Search for the cell housing the specified text and yield its (x, y) center coordinate. 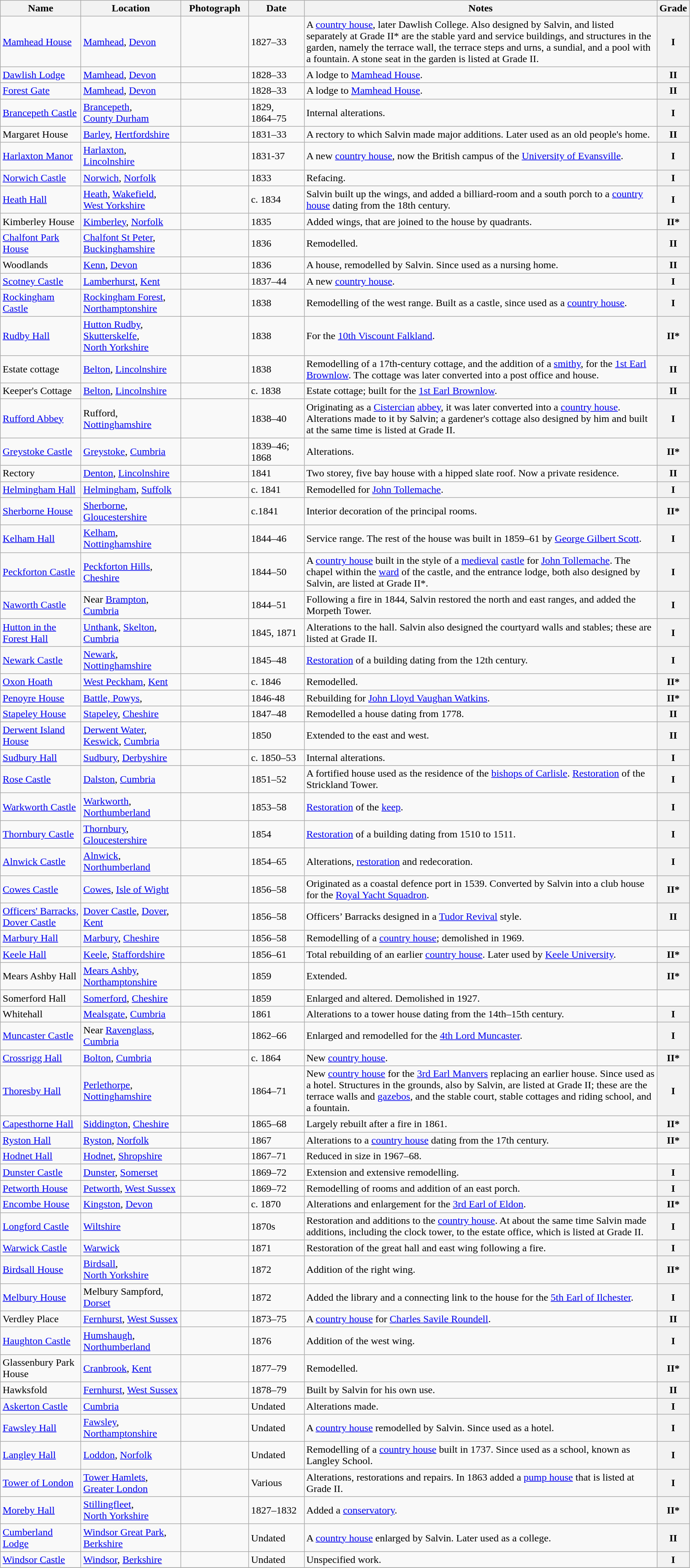
Keele, Staffordshire (131, 954)
Added a conservatory. (481, 1510)
Barley, Hertfordshire (131, 134)
c.1841 (276, 511)
Alterations, restoration and redecoration. (481, 861)
A fortified house used as the residence of the bishops of Carlisle. Restoration of the Strickland Tower. (481, 780)
Remodelled a house dating from 1778. (481, 714)
Alterations to a country house dating from the 17th century. (481, 1140)
Hutton in the Forest Hall (41, 633)
Battle, Powys, (131, 698)
Largely rebuilt after a fire in 1861. (481, 1124)
Helmingham, Suffolk (131, 489)
Siddington, Cheshire (131, 1124)
Glassenbury Park House (41, 1368)
Lamberhurst, Kent (131, 281)
Alterations, restorations and repairs. In 1863 added a pump house that is listed at Grade II. (481, 1483)
Heath, Wakefield,West Yorkshire (131, 199)
Alterations and enlargement for the 3rd Earl of Eldon. (481, 1204)
Warkworth Castle (41, 807)
c. 1864 (276, 1058)
1865–68 (276, 1124)
Thornbury Castle (41, 834)
Alnwick Castle (41, 861)
Cowes, Isle of Wight (131, 889)
Hutton Rudby, Skutterskelfe,North Yorkshire (131, 336)
Rockingham Castle (41, 303)
For the 10th Viscount Falkland. (481, 336)
Two storey, five bay house with a hipped slate roof. Now a private residence. (481, 473)
Muncaster Castle (41, 1035)
1845–48 (276, 660)
1845, 1871 (276, 633)
Brancepeth Castle (41, 112)
1870s (276, 1226)
West Peckham, Kent (131, 682)
Total rebuilding of an earlier country house. Later used by Keele University. (481, 954)
Hawksfold (41, 1390)
1861 (276, 1014)
Unspecified work. (481, 1560)
Humshaugh, Northumberland (131, 1340)
Kenn, Devon (131, 265)
Built by Salvin for his own use. (481, 1390)
Cumbria (131, 1406)
1850 (276, 736)
1831-37 (276, 156)
Dunster, Somerset (131, 1172)
Tower Hamlets,Greater London (131, 1483)
1856–61 (276, 954)
1831–33 (276, 134)
Dover Castle, Dover, Kent (131, 916)
c. 1846 (276, 682)
Forest Gate (41, 91)
Windsor Castle (41, 1560)
Dalston, Cumbria (131, 780)
Reduced in size in 1967–68. (481, 1156)
Peckforton Castle (41, 572)
Cranbrook, Kent (131, 1368)
Rufford, Nottinghamshire (131, 418)
A new country house. (481, 281)
Alterations to the hall. Salvin also designed the courtyard walls and stables; these are listed at Grade II. (481, 633)
Enlarged and remodelled for the 4th Lord Muncaster. (481, 1035)
Refacing. (481, 178)
Birdsall House (41, 1269)
Petworth House (41, 1188)
Warkworth, Northumberland (131, 807)
Encombe House (41, 1204)
Longford Castle (41, 1226)
Rose Castle (41, 780)
Cumberland Lodge (41, 1538)
Restoration of a building dating from the 12th century. (481, 660)
Addition of the right wing. (481, 1269)
Grade (673, 8)
1847–48 (276, 714)
Wiltshire (131, 1226)
1851–52 (276, 780)
Norwich Castle (41, 178)
Mamhead House (41, 41)
Restoration of a building dating from 1510 to 1511. (481, 834)
Enlarged and altered. Demolished in 1927. (481, 998)
Rectory (41, 473)
c. 1870 (276, 1204)
1876 (276, 1340)
Extension and extensive remodelling. (481, 1172)
Near Ravenglass, Cumbria (131, 1035)
Askerton Castle (41, 1406)
1835 (276, 221)
Extended. (481, 976)
Crossrigg Hall (41, 1058)
Greystoke Castle (41, 452)
Dunster Castle (41, 1172)
c. 1834 (276, 199)
Naworth Castle (41, 605)
Penoyre House (41, 698)
1867 (276, 1140)
Keele Hall (41, 954)
Thornbury, Gloucestershire (131, 834)
Sudbury, Derbyshire (131, 758)
Brancepeth,County Durham (131, 112)
1837–44 (276, 281)
Added wings, that are joined to the house by quadrants. (481, 221)
Alterations to a tower house dating from the 14th–15th century. (481, 1014)
Whitehall (41, 1014)
New country house. (481, 1058)
Keeper's Cottage (41, 391)
A house, remodelled by Salvin. Since used as a nursing home. (481, 265)
Estate cottage (41, 369)
1838–40 (276, 418)
Windsor Great Park, Berkshire (131, 1538)
Sherborne, Gloucestershire (131, 511)
Harlaxton, Lincolnshire (131, 156)
Location (131, 8)
Remodelling of rooms and addition of an east porch. (481, 1188)
Bolton, Cumbria (131, 1058)
Restoration of the keep. (481, 807)
Sudbury Hall (41, 758)
A country house for Charles Savile Roundell. (481, 1319)
Cowes Castle (41, 889)
Heath Hall (41, 199)
1846-48 (276, 698)
Kingston, Devon (131, 1204)
1844–46 (276, 539)
Peckforton Hills, Cheshire (131, 572)
Near Brampton, Cumbria (131, 605)
1877–79 (276, 1368)
Added the library and a connecting link to the house for the 5th Earl of Ilchester. (481, 1297)
A country house remodelled by Salvin. Since used as a hotel. (481, 1428)
Officers’ Barracks designed in a Tudor Revival style. (481, 916)
Woodlands (41, 265)
Newark Castle (41, 660)
1841 (276, 473)
Interior decoration of the principal rooms. (481, 511)
1853–58 (276, 807)
Estate cottage; built for the 1st Earl Brownlow. (481, 391)
Stapeley House (41, 714)
Various (276, 1483)
Stapeley, Cheshire (131, 714)
Melbury Sampford, Dorset (131, 1297)
Officers' Barracks, Dover Castle (41, 916)
Chalfont St Peter, Buckinghamshire (131, 243)
1829,1864–75 (276, 112)
Alnwick, Northumberland (131, 861)
Verdley Place (41, 1319)
Photograph (215, 8)
Kelham Hall (41, 539)
Name (41, 8)
1833 (276, 178)
1827–1832 (276, 1510)
Rudby Hall (41, 336)
1854–65 (276, 861)
Hodnet, Shropshire (131, 1156)
Mealsgate, Cumbria (131, 1014)
1878–79 (276, 1390)
Scotney Castle (41, 281)
c. 1838 (276, 391)
Helmingham Hall (41, 489)
Haughton Castle (41, 1340)
Loddon, Norfolk (131, 1455)
Oxon Hoath (41, 682)
Fawsley Hall (41, 1428)
Margaret House (41, 134)
A new country house, now the British campus of the University of Evansville. (481, 156)
1862–66 (276, 1035)
Ryston, Norfolk (131, 1140)
1871 (276, 1248)
Following a fire in 1844, Salvin restored the north and east ranges, and added the Morpeth Tower. (481, 605)
Greystoke, Cumbria (131, 452)
Stillingfleet,North Yorkshire (131, 1510)
Harlaxton Manor (41, 156)
Derwent Water, Keswick, Cumbria (131, 736)
Date (276, 8)
c. 1850–53 (276, 758)
Fawsley, Northamptonshire (131, 1428)
A rectory to which Salvin made major additions. Later used as an old people's home. (481, 134)
1854 (276, 834)
Rufford Abbey (41, 418)
Alterations made. (481, 1406)
Remodelling of the west range. Built as a castle, since used as a country house. (481, 303)
1864–71 (276, 1091)
Marbury Hall (41, 938)
Rockingham Forest, Northamptonshire (131, 303)
Norwich, Norfolk (131, 178)
1844–50 (276, 572)
Service range. The rest of the house was built in 1859–61 by George Gilbert Scott. (481, 539)
Capesthorne Hall (41, 1124)
Birdsall,North Yorkshire (131, 1269)
Remodelling of a country house; demolished in 1969. (481, 938)
Warwick Castle (41, 1248)
Hodnet Hall (41, 1156)
Sherborne House (41, 511)
Kimberley, Norfolk (131, 221)
1873–75 (276, 1319)
Windsor, Berkshire (131, 1560)
Moreby Hall (41, 1510)
Alterations. (481, 452)
Melbury House (41, 1297)
Marbury, Cheshire (131, 938)
Dawlish Lodge (41, 75)
Perlethorpe, Nottinghamshire (131, 1091)
1844–51 (276, 605)
A country house enlarged by Salvin. Later used as a college. (481, 1538)
Tower of London (41, 1483)
Petworth, West Sussex (131, 1188)
c. 1841 (276, 489)
Notes (481, 8)
Somerford, Cheshire (131, 998)
Rebuilding for John Lloyd Vaughan Watkins. (481, 698)
Remodelling of a country house built in 1737. Since used as a school, known as Langley School. (481, 1455)
Ryston Hall (41, 1140)
1839–46; 1868 (276, 452)
Denton, Lincolnshire (131, 473)
Unthank, Skelton, Cumbria (131, 633)
1827–33 (276, 41)
Salvin built up the wings, and added a billiard-room and a south porch to a country house dating from the 18th century. (481, 199)
Langley Hall (41, 1455)
Mears Ashby, Northamptonshire (131, 976)
Restoration of the great hall and east wing following a fire. (481, 1248)
Newark, Nottinghamshire (131, 660)
Addition of the west wing. (481, 1340)
Chalfont Park House (41, 243)
Thoresby Hall (41, 1091)
Derwent Island House (41, 736)
Originated as a coastal defence port in 1539. Converted by Salvin into a club house for the Royal Yacht Squadron. (481, 889)
Mears Ashby Hall (41, 976)
Extended to the east and west. (481, 736)
Somerford Hall (41, 998)
Remodelled for John Tollemache. (481, 489)
Kelham, Nottinghamshire (131, 539)
Warwick (131, 1248)
1867–71 (276, 1156)
Kimberley House (41, 221)
